Scan for the cell matching the given text and deliver its (x, y) coordinate at center. 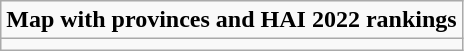
Map with provinces and HAI 2022 rankings (232, 20)
